Output the [x, y] coordinate of the center of the cell containing the given text.  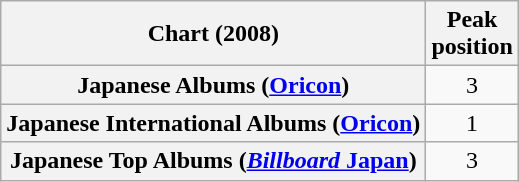
Japanese Top Albums (Billboard Japan) [214, 161]
Chart (2008) [214, 34]
Japanese Albums (Oricon) [214, 85]
Japanese International Albums (Oricon) [214, 123]
Peakposition [472, 34]
1 [472, 123]
